For the text-containing cell, return its midpoint in (X, Y) coordinate format. 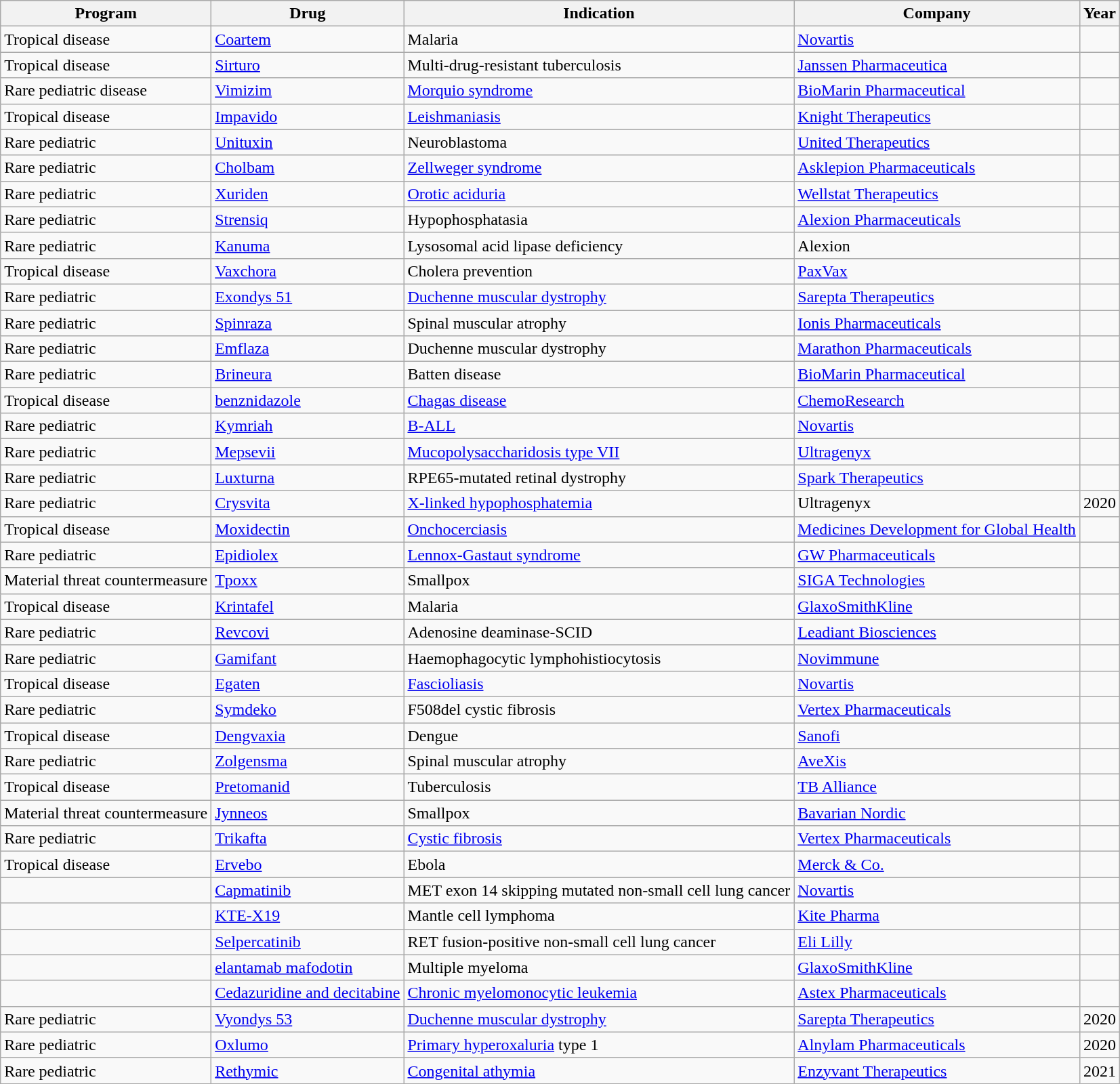
Novimmune (937, 658)
Revcovi (308, 632)
Gamifant (308, 658)
Egaten (308, 684)
Moxidectin (308, 529)
Astex Pharmaceuticals (937, 993)
Pretomanid (308, 787)
Vyondys 53 (308, 1019)
Rare pediatric disease (106, 91)
Kymriah (308, 426)
Asklepion Pharmaceuticals (937, 168)
X-linked hypophosphatemia (599, 503)
Sirturo (308, 65)
Leishmaniasis (599, 117)
Ionis Pharmaceuticals (937, 323)
Spinraza (308, 323)
Symdeko (308, 709)
RPE65-mutated retinal dystrophy (599, 478)
Adenosine deaminase-SCID (599, 632)
TB Alliance (937, 787)
Multi-drug-resistant tuberculosis (599, 65)
SIGA Technologies (937, 581)
Lysosomal acid lipase deficiency (599, 245)
Zolgensma (308, 762)
Congenital athymia (599, 1070)
2021 (1099, 1070)
Morquio syndrome (599, 91)
Ebola (599, 864)
Enzyvant Therapeutics (937, 1070)
Emflaza (308, 349)
Primary hyperoxaluria type 1 (599, 1045)
Alexion Pharmaceuticals (937, 220)
Zellweger syndrome (599, 168)
Bavarian Nordic (937, 813)
Exondys 51 (308, 297)
Rethymic (308, 1070)
Selpercatinib (308, 942)
Knight Therapeutics (937, 117)
Mepsevii (308, 452)
MET exon 14 skipping mutated non-small cell lung cancer (599, 890)
Leadiant Biosciences (937, 632)
Cedazuridine and decitabine (308, 993)
Jynneos (308, 813)
Alnylam Pharmaceuticals (937, 1045)
Vimizim (308, 91)
Orotic aciduria (599, 194)
Strensiq (308, 220)
Trikafta (308, 839)
Luxturna (308, 478)
Company (937, 14)
Year (1099, 14)
Oxlumo (308, 1045)
B-ALL (599, 426)
Dengue (599, 735)
Brineura (308, 375)
Cholera prevention (599, 271)
Drug (308, 14)
Neuroblastoma (599, 142)
Marathon Pharmaceuticals (937, 349)
Chagas disease (599, 400)
Fascioliasis (599, 684)
Onchocerciasis (599, 529)
PaxVax (937, 271)
Haemophagocytic lymphohistiocytosis (599, 658)
Xuriden (308, 194)
Medicines Development for Global Health (937, 529)
Chronic myelomonocytic leukemia (599, 993)
GW Pharmaceuticals (937, 555)
Janssen Pharmaceutica (937, 65)
Merck & Co. (937, 864)
Vaxchora (308, 271)
benznidazole (308, 400)
Tpoxx (308, 581)
Hypophosphatasia (599, 220)
Wellstat Therapeutics (937, 194)
Epidiolex (308, 555)
ChemoResearch (937, 400)
Eli Lilly (937, 942)
Dengvaxia (308, 735)
RET fusion-positive non-small cell lung cancer (599, 942)
Krintafel (308, 606)
Cystic fibrosis (599, 839)
Ervebo (308, 864)
Kanuma (308, 245)
Program (106, 14)
Sanofi (937, 735)
Tuberculosis (599, 787)
Alexion (937, 245)
elantamab mafodotin (308, 967)
Crysvita (308, 503)
Lennox-Gastaut syndrome (599, 555)
Coartem (308, 39)
Capmatinib (308, 890)
Mucopolysaccharidosis type VII (599, 452)
Cholbam (308, 168)
KTE-X19 (308, 916)
Indication (599, 14)
Kite Pharma (937, 916)
Batten disease (599, 375)
Mantle cell lymphoma (599, 916)
AveXis (937, 762)
Spark Therapeutics (937, 478)
Unituxin (308, 142)
F508del cystic fibrosis (599, 709)
United Therapeutics (937, 142)
Impavido (308, 117)
Multiple myeloma (599, 967)
